Locate the cell with the specified text and output its (X, Y) center coordinate. 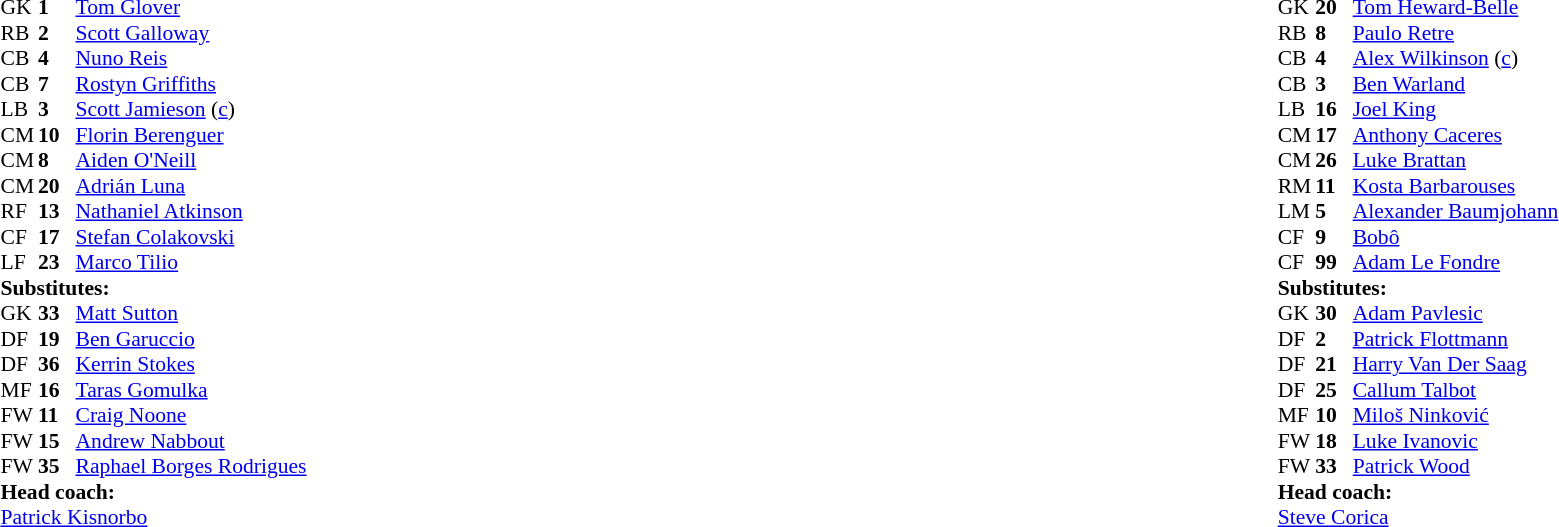
5 (1334, 211)
Ben Garuccio (192, 339)
18 (1334, 441)
13 (57, 211)
7 (57, 84)
20 (57, 186)
Matt Sutton (192, 313)
Adam Pavlesic (1456, 313)
Taras Gomulka (192, 390)
26 (1334, 161)
Raphael Borges Rodrigues (192, 467)
Adam Le Fondre (1456, 263)
Rostyn Griffiths (192, 84)
Bobô (1456, 237)
30 (1334, 313)
25 (1334, 390)
Craig Noone (192, 415)
LF (19, 263)
LM (1297, 211)
Florin Berenguer (192, 135)
Harry Van Der Saag (1456, 365)
Luke Ivanovic (1456, 441)
Scott Galloway (192, 33)
Paulo Retre (1456, 33)
Miloš Ninković (1456, 415)
Adrián Luna (192, 186)
21 (1334, 365)
Aiden O'Neill (192, 161)
Anthony Caceres (1456, 135)
Callum Talbot (1456, 390)
Luke Brattan (1456, 161)
Nathaniel Atkinson (192, 211)
RM (1297, 186)
Marco Tilio (192, 263)
Alexander Baumjohann (1456, 211)
Joel King (1456, 109)
Kerrin Stokes (192, 365)
Patrick Flottmann (1456, 339)
Stefan Colakovski (192, 237)
9 (1334, 237)
15 (57, 441)
Ben Warland (1456, 84)
Nuno Reis (192, 59)
Alex Wilkinson (c) (1456, 59)
36 (57, 365)
19 (57, 339)
99 (1334, 263)
RF (19, 211)
Kosta Barbarouses (1456, 186)
Patrick Wood (1456, 467)
35 (57, 467)
23 (57, 263)
Scott Jamieson (c) (192, 109)
Andrew Nabbout (192, 441)
